Determine the [x, y] coordinate at the center of the cell enclosing the given text.  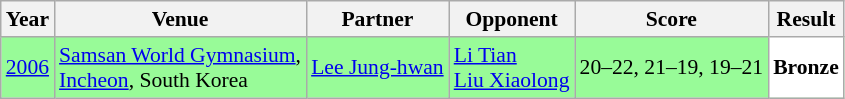
Lee Jung-hwan [378, 68]
Samsan World Gymnasium,Incheon, South Korea [180, 68]
Bronze [806, 68]
Opponent [512, 19]
Partner [378, 19]
20–22, 21–19, 19–21 [672, 68]
Score [672, 19]
Venue [180, 19]
Year [28, 19]
2006 [28, 68]
Li Tian Liu Xiaolong [512, 68]
Result [806, 19]
